Detect which cell encompasses the target text, then output its (x, y) center coordinate. 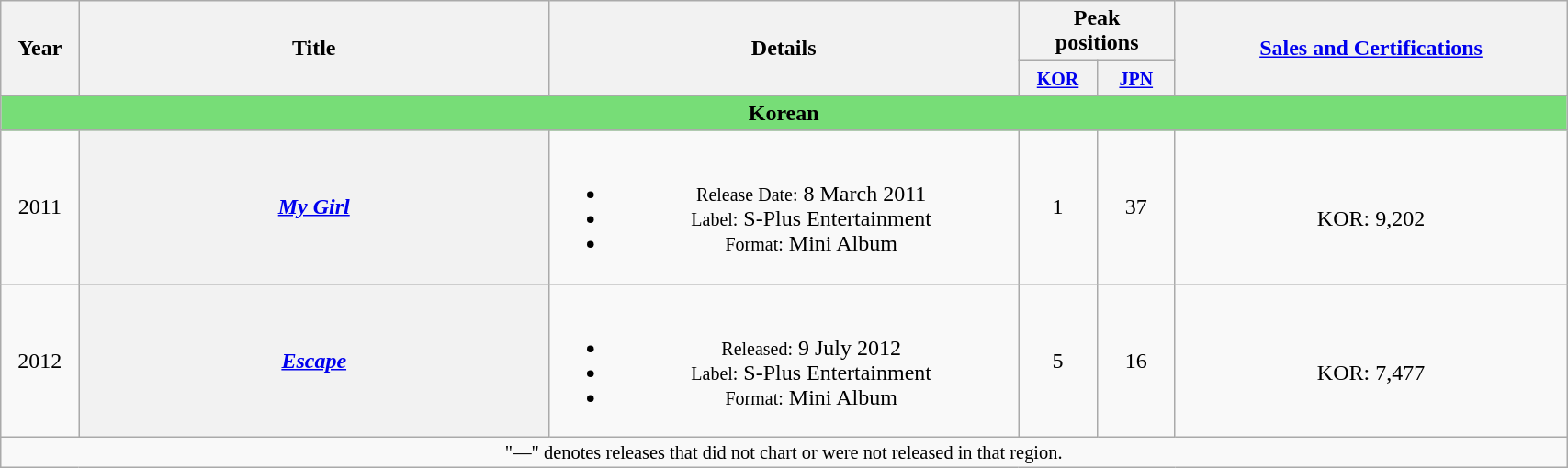
Korean (784, 113)
Released: 9 July 2012Label: S-Plus EntertainmentFormat: Mini Album (783, 360)
Release Date: 8 March 2011Label: S-Plus EntertainmentFormat: Mini Album (783, 207)
Title (314, 48)
KOR: 7,477 (1371, 360)
5 (1058, 360)
My Girl (314, 207)
2011 (40, 207)
Peakpositions (1097, 31)
KOR: 9,202 (1371, 207)
Year (40, 48)
JPN (1135, 78)
KOR (1058, 78)
37 (1135, 207)
Sales and Certifications (1371, 48)
1 (1058, 207)
16 (1135, 360)
Details (783, 48)
2012 (40, 360)
Escape (314, 360)
"—" denotes releases that did not chart or were not released in that region. (784, 452)
